Scan for the cell matching the given text and deliver its (x, y) coordinate at center. 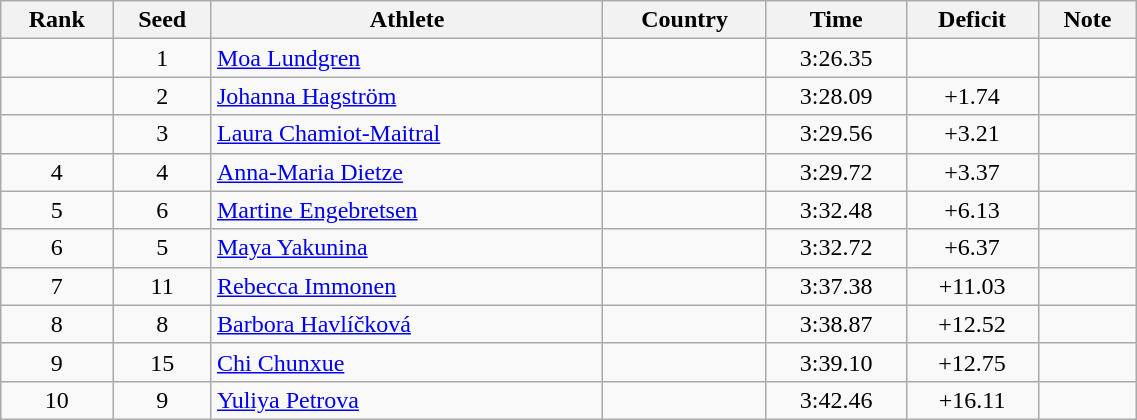
10 (57, 400)
Chi Chunxue (406, 362)
7 (57, 286)
3:28.09 (836, 96)
Martine Engebretsen (406, 210)
+16.11 (972, 400)
Note (1088, 20)
Time (836, 20)
+6.37 (972, 248)
Anna-Maria Dietze (406, 172)
Athlete (406, 20)
Rank (57, 20)
3:32.72 (836, 248)
Johanna Hagström (406, 96)
1 (162, 58)
3:39.10 (836, 362)
+6.13 (972, 210)
15 (162, 362)
2 (162, 96)
Deficit (972, 20)
Yuliya Petrova (406, 400)
11 (162, 286)
Moa Lundgren (406, 58)
3:38.87 (836, 324)
Seed (162, 20)
+11.03 (972, 286)
3:29.56 (836, 134)
+3.21 (972, 134)
+12.75 (972, 362)
Maya Yakunina (406, 248)
+12.52 (972, 324)
+1.74 (972, 96)
Country (684, 20)
3:37.38 (836, 286)
3:26.35 (836, 58)
3:32.48 (836, 210)
3:29.72 (836, 172)
Rebecca Immonen (406, 286)
Barbora Havlíčková (406, 324)
3:42.46 (836, 400)
3 (162, 134)
+3.37 (972, 172)
Laura Chamiot-Maitral (406, 134)
